Determine the (x, y) coordinate at the center of the cell enclosing the given text.  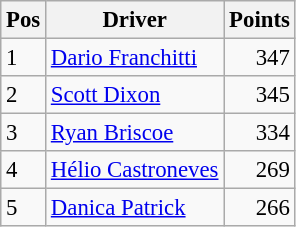
Danica Patrick (135, 208)
Points (260, 20)
Hélio Castroneves (135, 170)
Pos (24, 20)
Ryan Briscoe (135, 133)
345 (260, 95)
334 (260, 133)
Dario Franchitti (135, 58)
Scott Dixon (135, 95)
1 (24, 58)
3 (24, 133)
269 (260, 170)
Driver (135, 20)
266 (260, 208)
4 (24, 170)
2 (24, 95)
347 (260, 58)
5 (24, 208)
